Scan for the cell matching the given text and deliver its [x, y] coordinate at center. 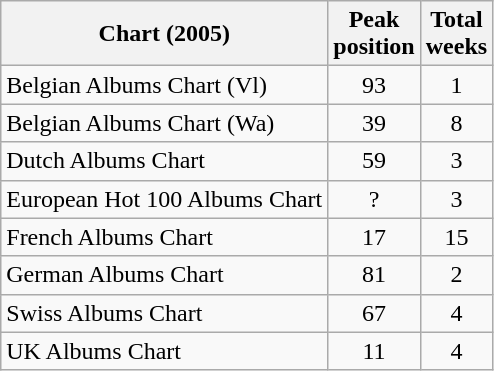
11 [374, 351]
17 [374, 237]
Belgian Albums Chart (Wa) [164, 123]
Swiss Albums Chart [164, 313]
Chart (2005) [164, 34]
UK Albums Chart [164, 351]
1 [456, 85]
Peakposition [374, 34]
59 [374, 161]
European Hot 100 Albums Chart [164, 199]
67 [374, 313]
15 [456, 237]
? [374, 199]
93 [374, 85]
39 [374, 123]
8 [456, 123]
French Albums Chart [164, 237]
Belgian Albums Chart (Vl) [164, 85]
81 [374, 275]
Totalweeks [456, 34]
Dutch Albums Chart [164, 161]
German Albums Chart [164, 275]
2 [456, 275]
